Scan for the cell matching the given text and deliver its [x, y] coordinate at center. 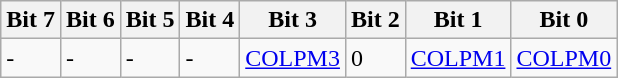
COLPM1 [458, 58]
Bit 4 [210, 20]
Bit 7 [31, 20]
Bit 2 [375, 20]
Bit 0 [564, 20]
Bit 5 [150, 20]
Bit 1 [458, 20]
COLPM0 [564, 58]
COLPM3 [293, 58]
0 [375, 58]
Bit 3 [293, 20]
Bit 6 [90, 20]
